Output the (x, y) coordinate of the center of the cell containing the given text.  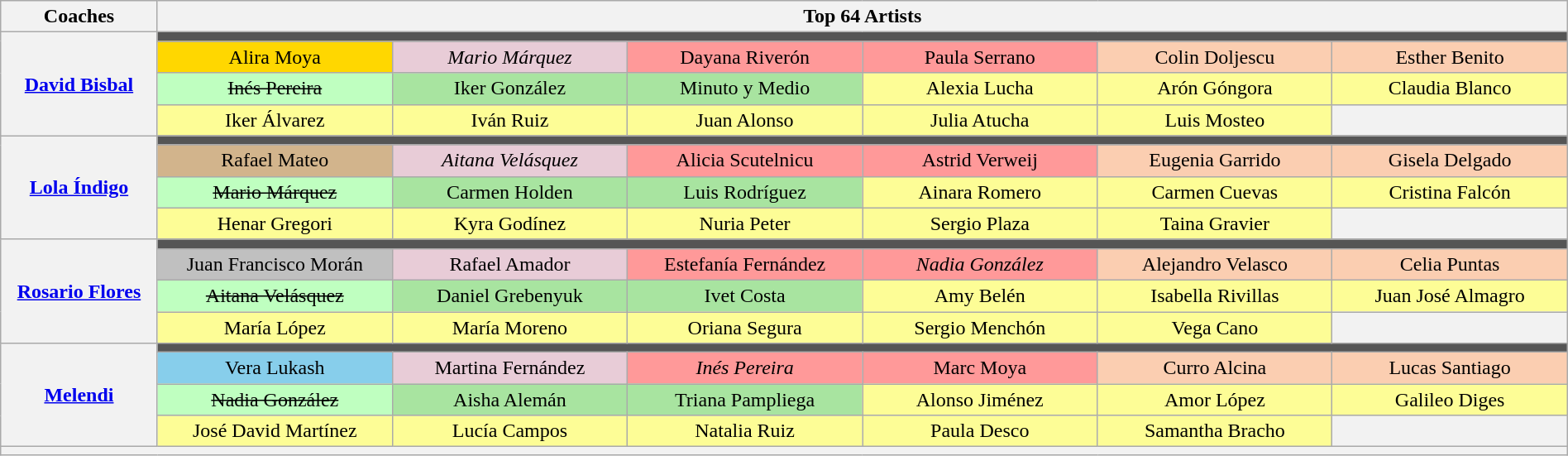
Lucía Campos (509, 431)
Arón Góngora (1215, 89)
Oriana Segura (745, 327)
Alicia Scutelnicu (745, 161)
Gisela Delgado (1450, 161)
Ainara Romero (980, 192)
Martina Fernández (509, 368)
Daniel Grebenyuk (509, 295)
Iker González (509, 89)
Dayana Riverón (745, 57)
Juan Francisco Morán (275, 264)
Coaches (79, 17)
Aisha Alemán (509, 400)
Alonso Jiménez (980, 400)
Juan José Almagro (1450, 295)
Sergio Plaza (980, 223)
María Moreno (509, 327)
Luis Rodríguez (745, 192)
Juan Alonso (745, 120)
Alexia Lucha (980, 89)
Paula Desco (980, 431)
Celia Puntas (1450, 264)
Cristina Falcón (1450, 192)
Alejandro Velasco (1215, 264)
David Bisbal (79, 84)
María López (275, 327)
Nuria Peter (745, 223)
Rosario Flores (79, 291)
Taina Gravier (1215, 223)
Rafael Amador (509, 264)
Eugenia Garrido (1215, 161)
Amy Belén (980, 295)
Estefanía Fernández (745, 264)
Colin Doljescu (1215, 57)
Natalia Ruiz (745, 431)
Iker Álvarez (275, 120)
Paula Serrano (980, 57)
Marc Moya (980, 368)
Claudia Blanco (1450, 89)
Henar Gregori (275, 223)
Melendi (79, 396)
Samantha Bracho (1215, 431)
Ivet Costa (745, 295)
Galileo Diges (1450, 400)
Amor López (1215, 400)
Vega Cano (1215, 327)
Astrid Verweij (980, 161)
Top 64 Artists (862, 17)
Minuto y Medio (745, 89)
Esther Benito (1450, 57)
Curro Alcina (1215, 368)
Sergio Menchón (980, 327)
Rafael Mateo (275, 161)
Iván Ruiz (509, 120)
Lola Índigo (79, 187)
José David Martínez (275, 431)
Alira Moya (275, 57)
Kyra Godínez (509, 223)
Julia Atucha (980, 120)
Isabella Rivillas (1215, 295)
Triana Pampliega (745, 400)
Carmen Cuevas (1215, 192)
Vera Lukash (275, 368)
Carmen Holden (509, 192)
Luis Mosteo (1215, 120)
Lucas Santiago (1450, 368)
